For the text-containing cell, return its midpoint in [X, Y] coordinate format. 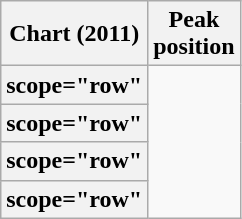
Peakposition [194, 34]
Chart (2011) [74, 34]
